Extract the (X, Y) coordinate from the center of the cell holding the provided text.  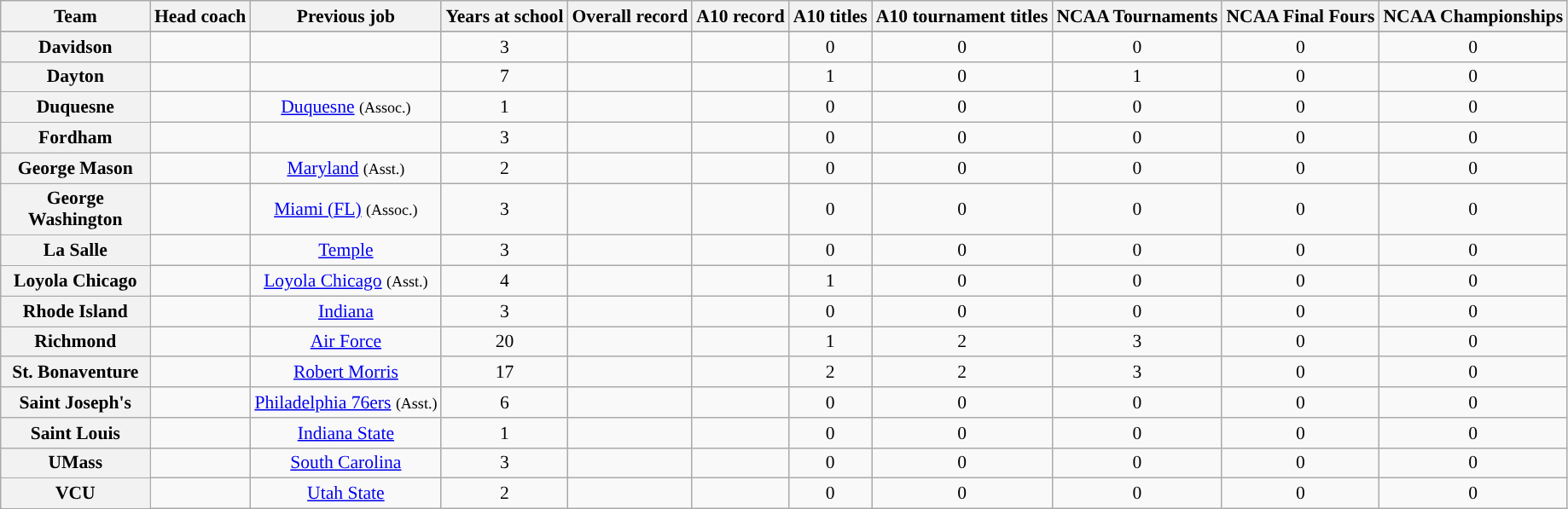
Duquesne (Assoc.) (346, 107)
17 (504, 373)
Saint Louis (75, 433)
Richmond (75, 342)
Years at school (504, 16)
Overall record (630, 16)
George Mason (75, 168)
A10 tournament titles (962, 16)
UMass (75, 463)
Previous job (346, 16)
Utah State (346, 494)
Fordham (75, 138)
20 (504, 342)
NCAA Tournaments (1136, 16)
Indiana (346, 311)
VCU (75, 494)
A10 titles (831, 16)
Rhode Island (75, 311)
NCAA Final Fours (1300, 16)
Robert Morris (346, 373)
Saint Joseph's (75, 402)
Philadelphia 76ers (Asst.) (346, 402)
Loyola Chicago (Asst.) (346, 281)
A10 record (740, 16)
Davidson (75, 47)
Maryland (Asst.) (346, 168)
Duquesne (75, 107)
Temple (346, 251)
4 (504, 281)
South Carolina (346, 463)
Indiana State (346, 433)
6 (504, 402)
St. Bonaventure (75, 373)
Miami (FL) (Assoc.) (346, 210)
7 (504, 77)
La Salle (75, 251)
Loyola Chicago (75, 281)
NCAA Championships (1472, 16)
Air Force (346, 342)
George Washington (75, 210)
Head coach (200, 16)
Team (75, 16)
Dayton (75, 77)
